Find where the given text appears and provide that cell's center as (x, y) coordinate. 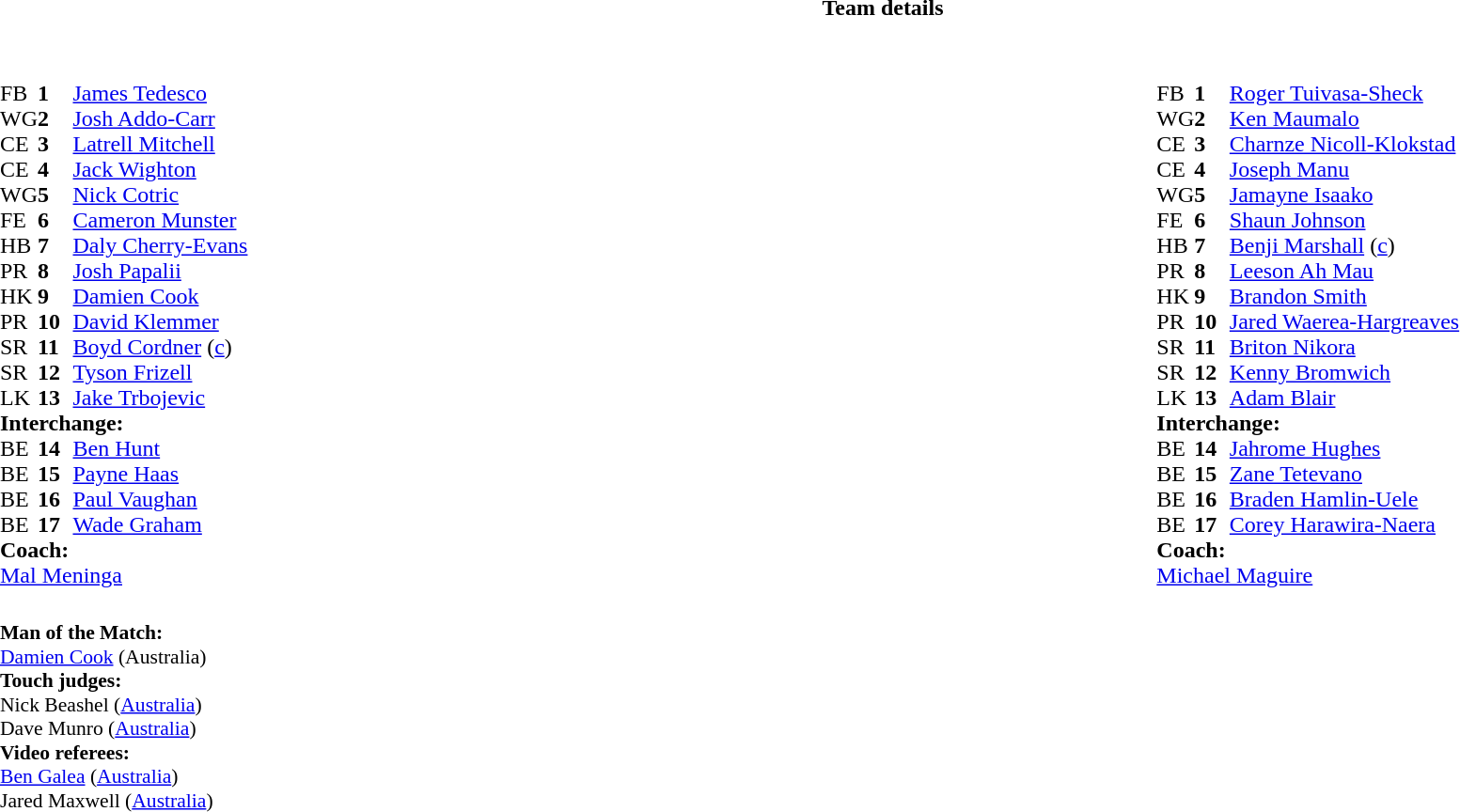
Jack Wighton (160, 169)
Josh Addo-Carr (160, 118)
Cameron Munster (160, 220)
Corey Harawira-Naera (1344, 524)
Damien Cook (160, 297)
Braden Hamlin-Uele (1344, 500)
Jared Waerea-Hargreaves (1344, 321)
Brandon Smith (1344, 297)
Zane Tetevano (1344, 474)
Roger Tuivasa-Sheck (1344, 94)
Latrell Mitchell (160, 145)
Kenny Bromwich (1344, 372)
Joseph Manu (1344, 169)
Adam Blair (1344, 398)
Leeson Ah Mau (1344, 271)
Jake Trbojevic (160, 398)
Briton Nikora (1344, 348)
Ken Maumalo (1344, 118)
Paul Vaughan (160, 500)
Ben Hunt (160, 449)
Shaun Johnson (1344, 220)
Jahrome Hughes (1344, 449)
David Klemmer (160, 321)
Charnze Nicoll-Klokstad (1344, 145)
Payne Haas (160, 474)
Josh Papalii (160, 271)
Wade Graham (160, 524)
Nick Cotric (160, 195)
Boyd Cordner (c) (160, 348)
Benji Marshall (c) (1344, 246)
Mal Meninga (141, 575)
Jamayne Isaako (1344, 195)
Tyson Frizell (160, 372)
James Tedesco (160, 94)
Daly Cherry-Evans (160, 246)
